Return the [X, Y] coordinate for the center point of the cell that contains the specified text.  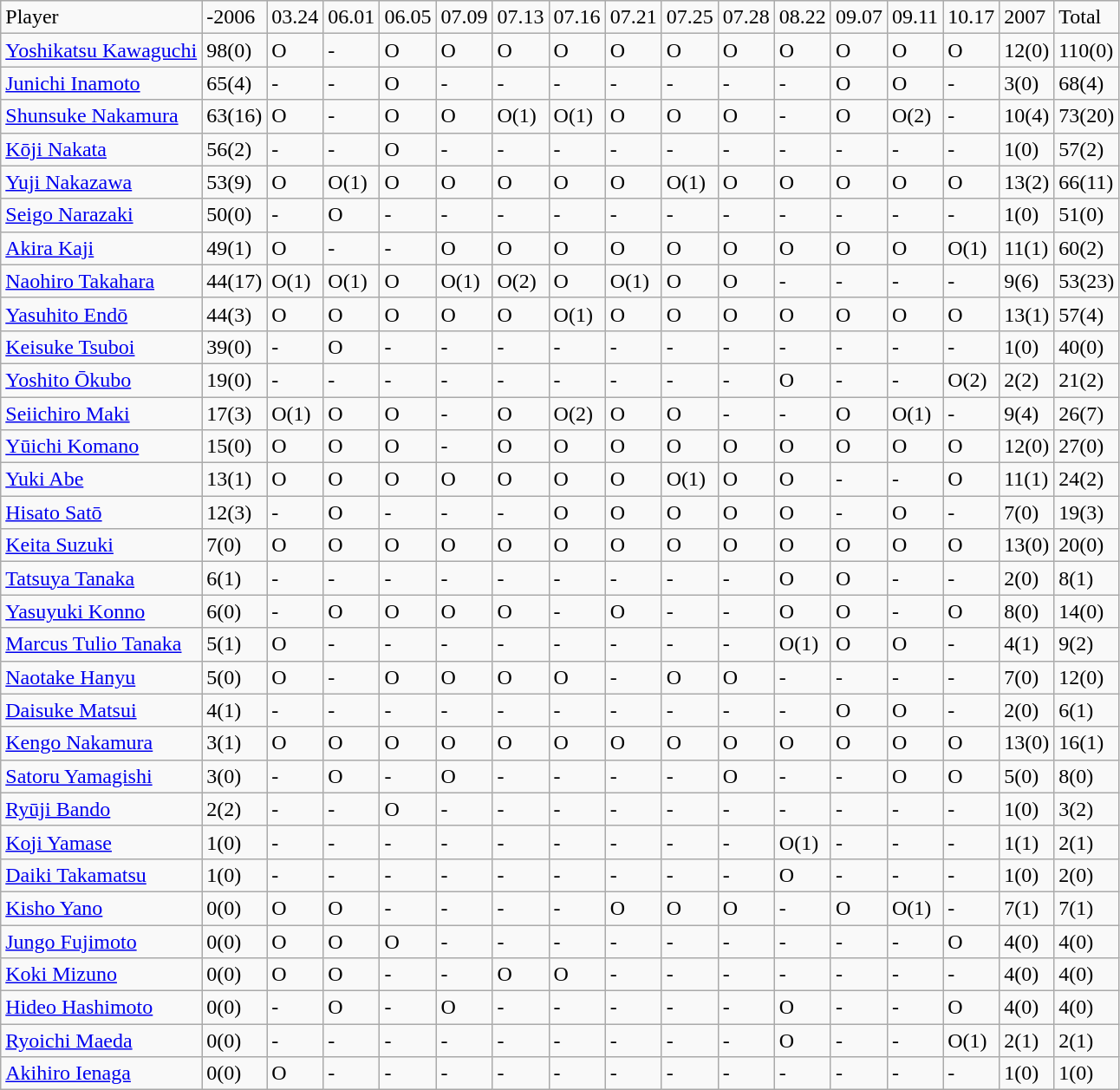
49(1) [234, 248]
07.21 [633, 17]
56(2) [234, 149]
60(2) [1087, 248]
Yasuyuki Konno [101, 611]
Kisho Yano [101, 908]
73(20) [1087, 116]
06.05 [407, 17]
Total [1087, 17]
Shunsuke Nakamura [101, 116]
20(0) [1087, 545]
2007 [1026, 17]
Jungo Fujimoto [101, 941]
21(2) [1087, 380]
07.16 [577, 17]
Koji Yamase [101, 842]
Daiki Takamatsu [101, 875]
13(2) [1026, 182]
26(7) [1087, 414]
Seiichiro Maki [101, 414]
Yuji Nakazawa [101, 182]
10.17 [971, 17]
10(4) [1026, 116]
44(3) [234, 314]
Akihiro Ienaga [101, 1074]
44(17) [234, 281]
Tatsuya Tanaka [101, 578]
110(0) [1087, 50]
Marcus Tulio Tanaka [101, 644]
Player [101, 17]
19(3) [1087, 512]
Hisato Satō [101, 512]
57(4) [1087, 314]
Kengo Nakamura [101, 743]
Seigo Narazaki [101, 215]
3(2) [1087, 809]
07.25 [690, 17]
15(0) [234, 447]
Ryūji Bando [101, 809]
9(2) [1087, 644]
14(0) [1087, 611]
Kōji Nakata [101, 149]
Koki Mizuno [101, 975]
Naotake Hanyu [101, 677]
51(0) [1087, 215]
Keita Suzuki [101, 545]
6(0) [234, 611]
Yasuhito Endō [101, 314]
08.22 [803, 17]
06.01 [352, 17]
Yuki Abe [101, 480]
Yoshito Ōkubo [101, 380]
16(1) [1087, 743]
8(1) [1087, 578]
Akira Kaji [101, 248]
Daisuke Matsui [101, 710]
39(0) [234, 347]
Hideo Hashimoto [101, 1008]
53(9) [234, 182]
9(4) [1026, 414]
07.09 [465, 17]
68(4) [1087, 83]
03.24 [295, 17]
63(16) [234, 116]
24(2) [1087, 480]
Ryoichi Maeda [101, 1041]
40(0) [1087, 347]
Satoru Yamagishi [101, 776]
9(6) [1026, 281]
Yūichi Komano [101, 447]
19(0) [234, 380]
3(1) [234, 743]
65(4) [234, 83]
57(2) [1087, 149]
98(0) [234, 50]
Keisuke Tsuboi [101, 347]
07.13 [520, 17]
1(1) [1026, 842]
Junichi Inamoto [101, 83]
07.28 [746, 17]
12(3) [234, 512]
Naohiro Takahara [101, 281]
09.11 [915, 17]
-2006 [234, 17]
27(0) [1087, 447]
50(0) [234, 215]
53(23) [1087, 281]
Yoshikatsu Kawaguchi [101, 50]
5(1) [234, 644]
17(3) [234, 414]
66(11) [1087, 182]
09.07 [858, 17]
